Identify which cell holds the provided text, then report its [X, Y] central coordinate. 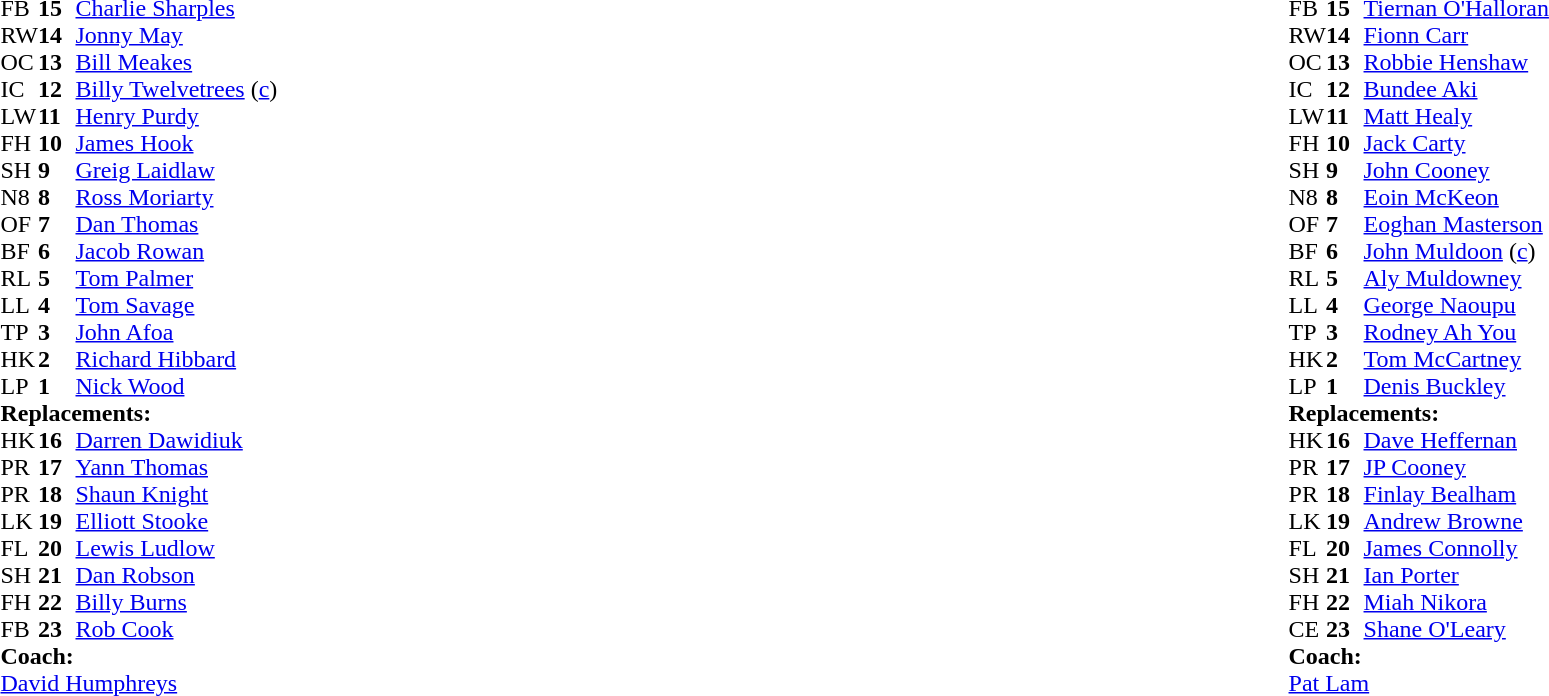
Matt Healy [1456, 116]
Bill Meakes [177, 62]
Dan Robson [177, 576]
Eoin McKeon [1456, 198]
Ross Moriarty [177, 198]
Richard Hibbard [177, 360]
Lewis Ludlow [177, 548]
Rob Cook [177, 630]
Rodney Ah You [1456, 332]
Tom Palmer [177, 278]
Bundee Aki [1456, 90]
CE [1308, 630]
John Muldoon (c) [1456, 252]
Greig Laidlaw [177, 170]
James Connolly [1456, 548]
Jack Carty [1456, 144]
Tom Savage [177, 306]
Dave Heffernan [1456, 440]
FB [19, 630]
Shaun Knight [177, 494]
James Hook [177, 144]
Andrew Browne [1456, 522]
Yann Thomas [177, 468]
Elliott Stooke [177, 522]
George Naoupu [1456, 306]
Shane O'Leary [1456, 630]
Miah Nikora [1456, 602]
Eoghan Masterson [1456, 224]
Dan Thomas [177, 224]
JP Cooney [1456, 468]
Billy Twelvetrees (c) [177, 90]
Jonny May [177, 36]
Billy Burns [177, 602]
Denis Buckley [1456, 386]
Finlay Bealham [1456, 494]
Fionn Carr [1456, 36]
Darren Dawidiuk [177, 440]
Robbie Henshaw [1456, 62]
Jacob Rowan [177, 252]
Aly Muldowney [1456, 278]
John Cooney [1456, 170]
Ian Porter [1456, 576]
Nick Wood [177, 386]
Tom McCartney [1456, 360]
Henry Purdy [177, 116]
John Afoa [177, 332]
